Return (X, Y) of the center of cell containing provided text 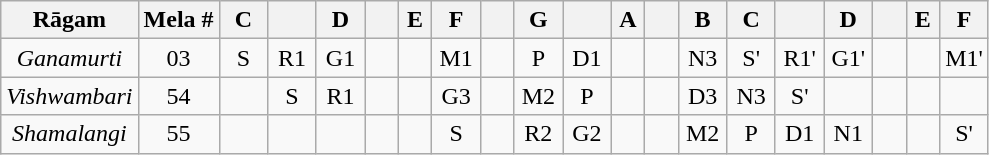
Ganamurti (70, 58)
G1 (340, 58)
N1 (848, 134)
G3 (456, 96)
G1' (848, 58)
Mela # (178, 20)
D3 (702, 96)
G2 (588, 134)
B (702, 20)
Vishwambari (70, 96)
55 (178, 134)
M1' (964, 58)
A (628, 20)
03 (178, 58)
54 (178, 96)
R2 (538, 134)
G (538, 20)
R1' (800, 58)
M1 (456, 58)
Shamalangi (70, 134)
Rāgam (70, 20)
